Find where the given text appears and provide that cell's center as [x, y] coordinate. 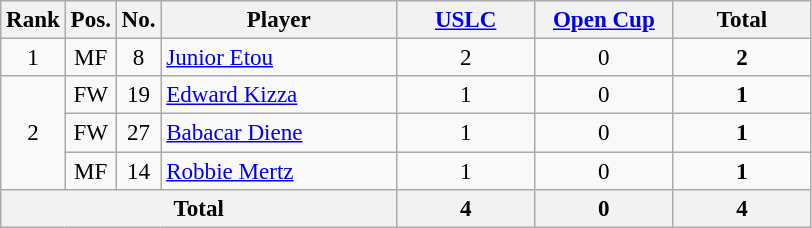
19 [138, 95]
Robbie Mertz [279, 171]
Pos. [90, 20]
Junior Etou [279, 58]
Edward Kizza [279, 95]
No. [138, 20]
Player [279, 20]
8 [138, 58]
Rank [33, 20]
USLC [466, 20]
Open Cup [604, 20]
Babacar Diene [279, 133]
27 [138, 133]
14 [138, 171]
